Find where the given text appears and provide that cell's center as [x, y] coordinate. 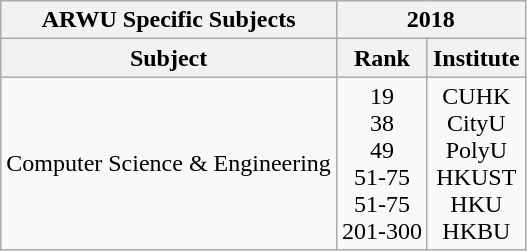
ARWU Specific Subjects [169, 20]
2018 [430, 20]
Subject [169, 58]
19 38 49 51-75 51-75 201-300 [382, 164]
CUHK CityU PolyU HKUST HKU HKBU [476, 164]
Institute [476, 58]
Rank [382, 58]
Computer Science & Engineering [169, 164]
